Provide the [X, Y] coordinate of the cell's center where the given text is located.  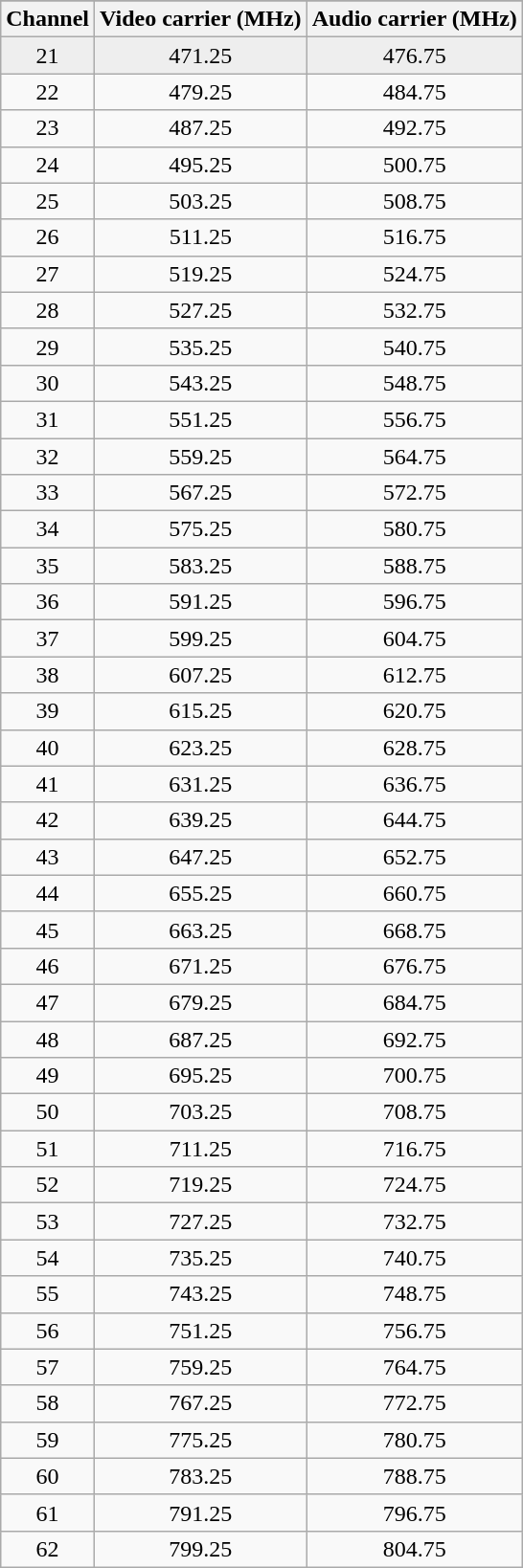
516.75 [414, 237]
711.25 [201, 1149]
772.75 [414, 1403]
687.25 [201, 1039]
612.75 [414, 675]
799.25 [201, 1549]
580.75 [414, 529]
24 [48, 165]
556.75 [414, 419]
604.75 [414, 638]
700.75 [414, 1076]
804.75 [414, 1549]
732.75 [414, 1221]
487.25 [201, 128]
22 [48, 92]
620.75 [414, 711]
559.25 [201, 457]
703.25 [201, 1112]
37 [48, 638]
29 [48, 347]
583.25 [201, 566]
484.75 [414, 92]
471.25 [201, 56]
503.25 [201, 201]
647.25 [201, 857]
492.75 [414, 128]
41 [48, 784]
524.75 [414, 274]
25 [48, 201]
495.25 [201, 165]
644.75 [414, 820]
735.25 [201, 1258]
508.75 [414, 201]
692.75 [414, 1039]
716.75 [414, 1149]
663.25 [201, 930]
796.75 [414, 1512]
33 [48, 493]
548.75 [414, 383]
615.25 [201, 711]
47 [48, 1002]
756.75 [414, 1331]
631.25 [201, 784]
36 [48, 602]
535.25 [201, 347]
59 [48, 1440]
Video carrier (MHz) [201, 19]
55 [48, 1294]
684.75 [414, 1002]
727.25 [201, 1221]
719.25 [201, 1185]
50 [48, 1112]
743.25 [201, 1294]
540.75 [414, 347]
27 [48, 274]
527.25 [201, 310]
575.25 [201, 529]
639.25 [201, 820]
764.75 [414, 1367]
39 [48, 711]
679.25 [201, 1002]
34 [48, 529]
60 [48, 1476]
636.75 [414, 784]
30 [48, 383]
31 [48, 419]
572.75 [414, 493]
767.25 [201, 1403]
788.75 [414, 1476]
28 [48, 310]
40 [48, 748]
751.25 [201, 1331]
42 [48, 820]
780.75 [414, 1440]
53 [48, 1221]
748.75 [414, 1294]
45 [48, 930]
32 [48, 457]
49 [48, 1076]
596.75 [414, 602]
775.25 [201, 1440]
62 [48, 1549]
668.75 [414, 930]
44 [48, 893]
599.25 [201, 638]
46 [48, 966]
54 [48, 1258]
708.75 [414, 1112]
623.25 [201, 748]
564.75 [414, 457]
38 [48, 675]
652.75 [414, 857]
591.25 [201, 602]
607.25 [201, 675]
759.25 [201, 1367]
519.25 [201, 274]
57 [48, 1367]
791.25 [201, 1512]
35 [48, 566]
532.75 [414, 310]
543.25 [201, 383]
655.25 [201, 893]
Channel [48, 19]
48 [48, 1039]
23 [48, 128]
660.75 [414, 893]
567.25 [201, 493]
479.25 [201, 92]
52 [48, 1185]
Audio carrier (MHz) [414, 19]
58 [48, 1403]
56 [48, 1331]
500.75 [414, 165]
783.25 [201, 1476]
740.75 [414, 1258]
588.75 [414, 566]
21 [48, 56]
671.25 [201, 966]
26 [48, 237]
511.25 [201, 237]
476.75 [414, 56]
676.75 [414, 966]
61 [48, 1512]
724.75 [414, 1185]
51 [48, 1149]
43 [48, 857]
551.25 [201, 419]
695.25 [201, 1076]
628.75 [414, 748]
